Determine the [x, y] coordinate at the center of the cell enclosing the given text.  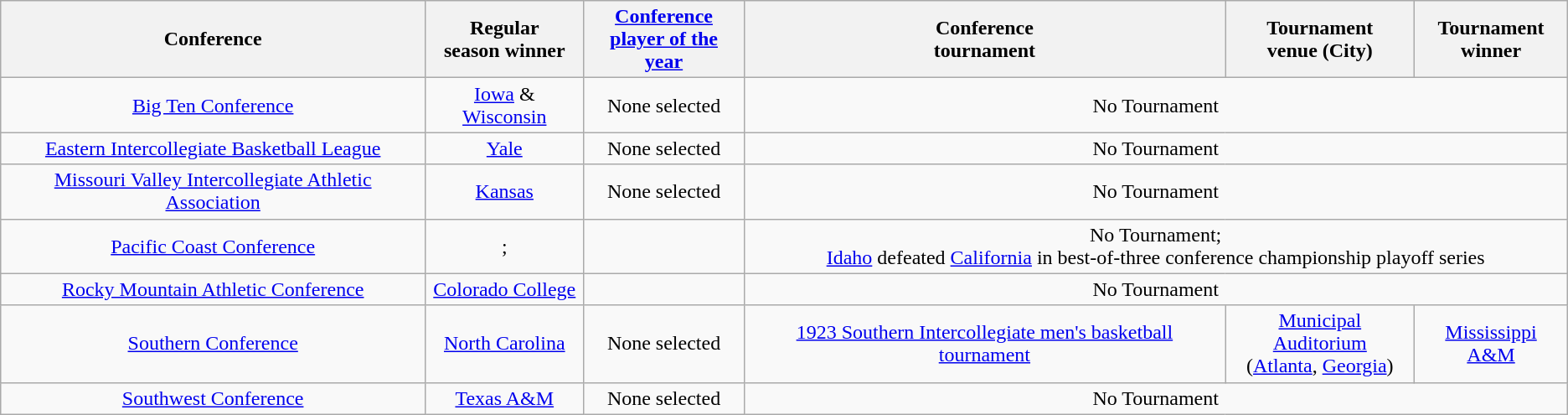
Tournament winner [1491, 39]
Tournament venue (City) [1320, 39]
Southwest Conference [213, 398]
; [504, 246]
Rocky Mountain Athletic Conference [213, 289]
Pacific Coast Conference [213, 246]
Big Ten Conference [213, 106]
Conference [213, 39]
Eastern Intercollegiate Basketball League [213, 148]
1923 Southern Intercollegiate men's basketball tournament [985, 344]
Iowa & Wisconsin [504, 106]
Mississippi A&M [1491, 344]
Colorado College [504, 289]
Conference player of the year [663, 39]
North Carolina [504, 344]
Municipal Auditorium(Atlanta, Georgia) [1320, 344]
Missouri Valley Intercollegiate Athletic Association [213, 191]
Texas A&M [504, 398]
No Tournament;Idaho defeated California in best-of-three conference championship playoff series [1156, 246]
Yale [504, 148]
Conference tournament [985, 39]
Regular season winner [504, 39]
Kansas [504, 191]
Southern Conference [213, 344]
